Detect which cell encompasses the target text, then output its (X, Y) center coordinate. 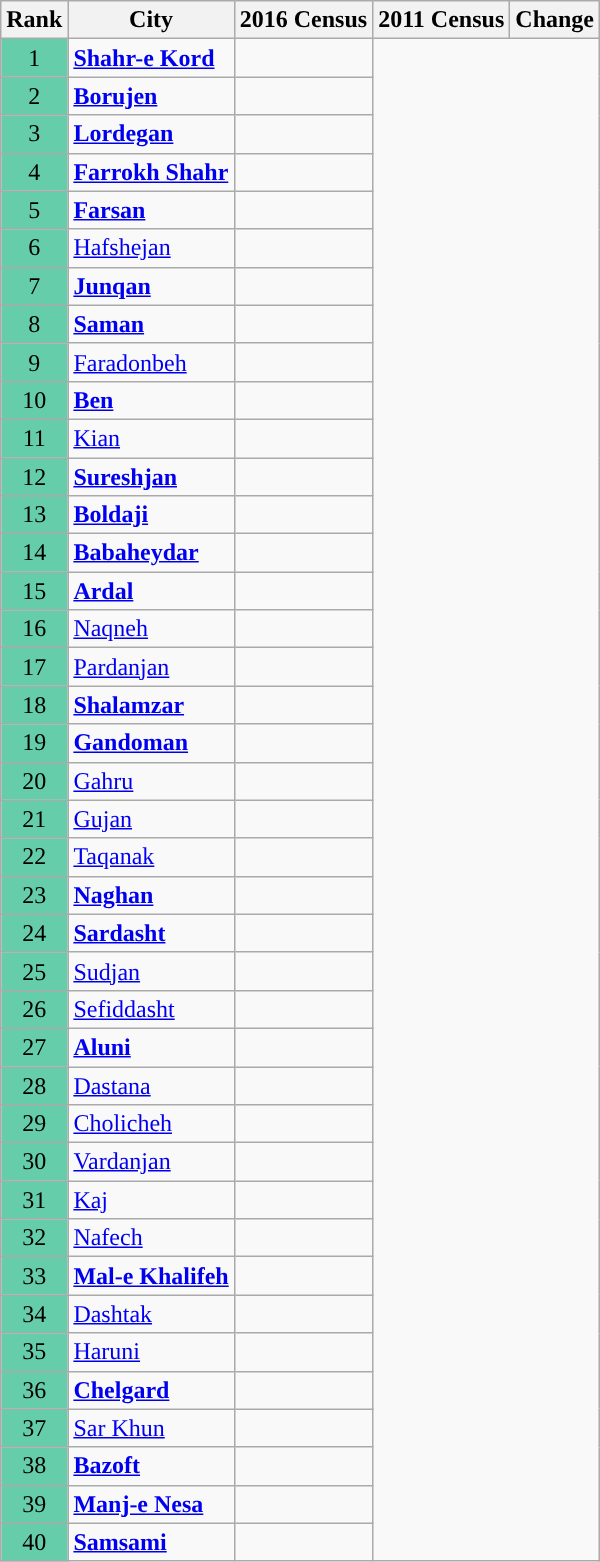
Kaj (151, 1200)
Cholicheh (151, 1124)
21 (34, 819)
40 (34, 1542)
14 (34, 553)
Borujen (151, 96)
Aluni (151, 1047)
Farsan (151, 210)
Chelgard (151, 1390)
9 (34, 362)
5 (34, 210)
Kian (151, 438)
25 (34, 971)
Faradonbeh (151, 362)
10 (34, 400)
2011 Census (442, 20)
28 (34, 1085)
Shalamzar (151, 705)
33 (34, 1276)
30 (34, 1162)
Ben (151, 400)
City (151, 20)
31 (34, 1200)
1 (34, 58)
3 (34, 134)
2 (34, 96)
Gujan (151, 819)
Sardasht (151, 933)
Samsami (151, 1542)
6 (34, 248)
37 (34, 1428)
Gahru (151, 781)
Saman (151, 324)
24 (34, 933)
35 (34, 1352)
Manj-e Nesa (151, 1504)
39 (34, 1504)
23 (34, 895)
Mal-e Khalifeh (151, 1276)
12 (34, 477)
34 (34, 1314)
Hafshejan (151, 248)
27 (34, 1047)
2016 Census (303, 20)
Naghan (151, 895)
Shahr-e Kord (151, 58)
Sefiddasht (151, 1009)
Sureshjan (151, 477)
38 (34, 1466)
Lordegan (151, 134)
Change (555, 20)
11 (34, 438)
7 (34, 286)
Babaheydar (151, 553)
Farrokh Shahr (151, 172)
22 (34, 857)
13 (34, 515)
36 (34, 1390)
Vardanjan (151, 1162)
16 (34, 629)
Haruni (151, 1352)
Nafech (151, 1238)
4 (34, 172)
Pardanjan (151, 667)
20 (34, 781)
18 (34, 705)
26 (34, 1009)
Dastana (151, 1085)
32 (34, 1238)
Sar Khun (151, 1428)
8 (34, 324)
Taqanak (151, 857)
15 (34, 591)
Gandoman (151, 743)
Ardal (151, 591)
17 (34, 667)
Bazoft (151, 1466)
Rank (34, 20)
Naqneh (151, 629)
Sudjan (151, 971)
19 (34, 743)
29 (34, 1124)
Junqan (151, 286)
Boldaji (151, 515)
Dashtak (151, 1314)
